Scan for the cell matching the given text and deliver its [X, Y] coordinate at center. 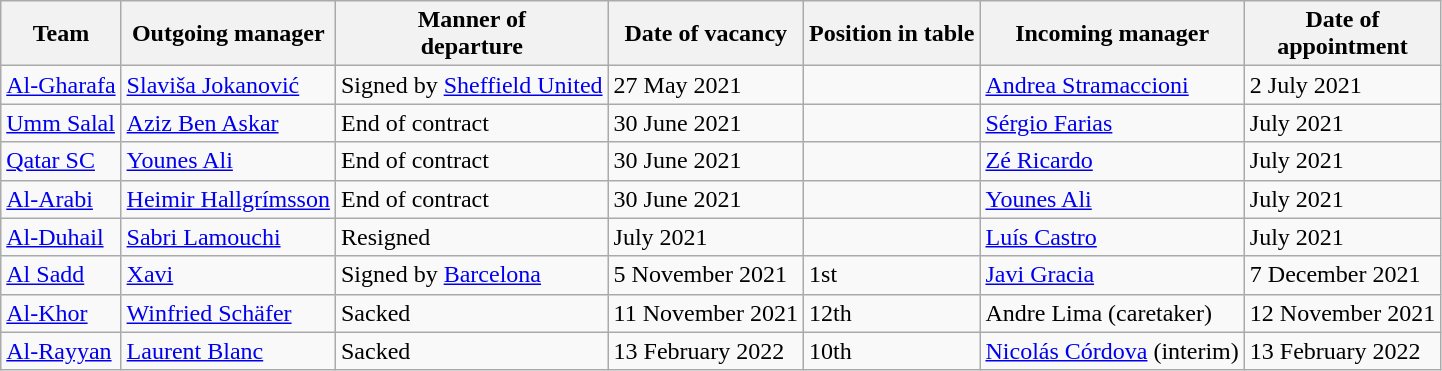
Luís Castro [1112, 237]
Team [61, 34]
Al-Arabi [61, 199]
Umm Salal [61, 123]
27 May 2021 [706, 85]
Sabri Lamouchi [228, 237]
Signed by Sheffield United [472, 85]
Al-Rayyan [61, 351]
Heimir Hallgrímsson [228, 199]
Winfried Schäfer [228, 313]
Zé Ricardo [1112, 161]
Date of vacancy [706, 34]
Resigned [472, 237]
Slaviša Jokanović [228, 85]
11 November 2021 [706, 313]
Andrea Stramaccioni [1112, 85]
Al-Gharafa [61, 85]
12 November 2021 [1342, 313]
1st [892, 275]
7 December 2021 [1342, 275]
Al Sadd [61, 275]
Al-Khor [61, 313]
Signed by Barcelona [472, 275]
Aziz Ben Askar [228, 123]
Al-Duhail [61, 237]
Nicolás Córdova (interim) [1112, 351]
Position in table [892, 34]
Incoming manager [1112, 34]
2 July 2021 [1342, 85]
Xavi [228, 275]
Sérgio Farias [1112, 123]
10th [892, 351]
Laurent Blanc [228, 351]
Outgoing manager [228, 34]
5 November 2021 [706, 275]
Qatar SC [61, 161]
12th [892, 313]
Javi Gracia [1112, 275]
Manner ofdeparture [472, 34]
Andre Lima (caretaker) [1112, 313]
Date ofappointment [1342, 34]
